From the cell containing the given text, extract its center point as (x, y) coordinate. 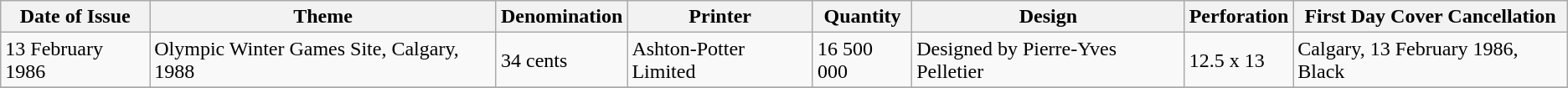
Perforation (1239, 17)
Olympic Winter Games Site, Calgary, 1988 (323, 60)
Designed by Pierre-Yves Pelletier (1049, 60)
Ashton-Potter Limited (720, 60)
34 cents (561, 60)
Date of Issue (75, 17)
12.5 x 13 (1239, 60)
Denomination (561, 17)
Theme (323, 17)
Quantity (862, 17)
First Day Cover Cancellation (1431, 17)
Printer (720, 17)
Design (1049, 17)
Calgary, 13 February 1986, Black (1431, 60)
13 February 1986 (75, 60)
16 500 000 (862, 60)
